Detect which cell encompasses the target text, then output its [X, Y] center coordinate. 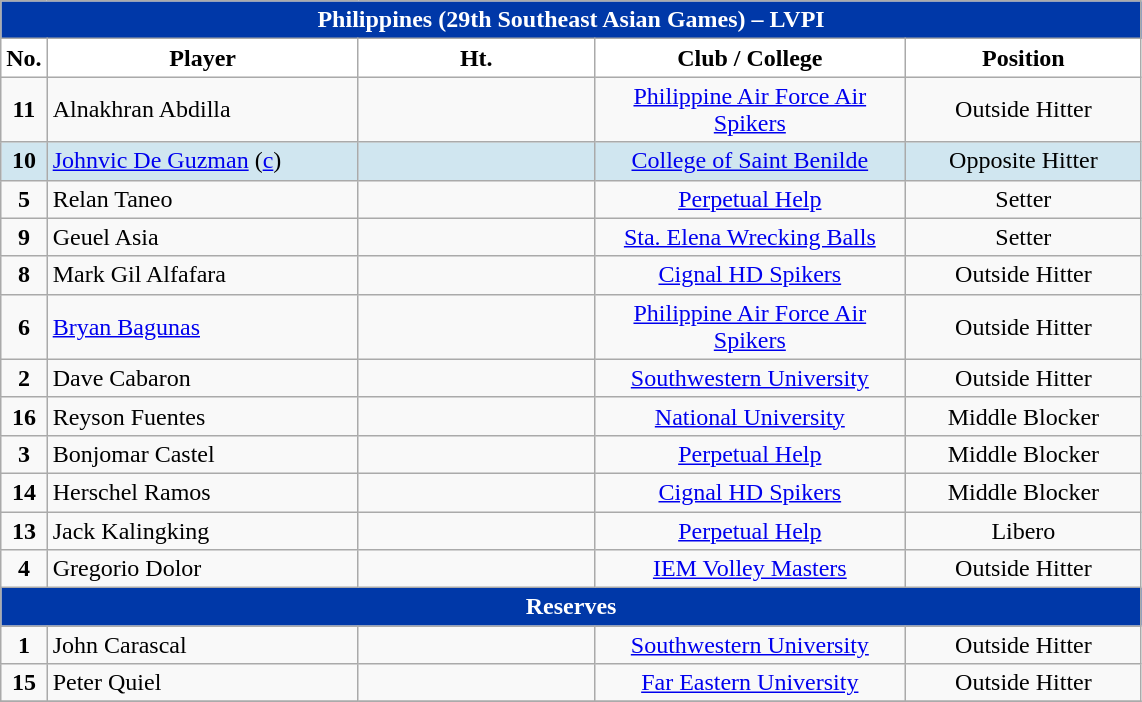
15 [24, 683]
6 [24, 326]
1 [24, 645]
3 [24, 454]
2 [24, 378]
Philippines (29th Southeast Asian Games) – LVPI [572, 20]
14 [24, 492]
Club / College [750, 58]
Mark Gil Alfafara [202, 275]
Alnakhran Abdilla [202, 110]
Reserves [572, 607]
IEM Volley Masters [750, 569]
National University [750, 416]
No. [24, 58]
8 [24, 275]
11 [24, 110]
Player [202, 58]
Ht. [476, 58]
Jack Kalingking [202, 531]
9 [24, 237]
Position [1023, 58]
Johnvic De Guzman (c) [202, 161]
Libero [1023, 531]
Reyson Fuentes [202, 416]
John Carascal [202, 645]
Bonjomar Castel [202, 454]
Opposite Hitter [1023, 161]
5 [24, 199]
Dave Cabaron [202, 378]
16 [24, 416]
4 [24, 569]
Herschel Ramos [202, 492]
10 [24, 161]
Relan Taneo [202, 199]
College of Saint Benilde [750, 161]
Bryan Bagunas [202, 326]
Geuel Asia [202, 237]
Far Eastern University [750, 683]
13 [24, 531]
Peter Quiel [202, 683]
Gregorio Dolor [202, 569]
Sta. Elena Wrecking Balls [750, 237]
